Capture the cell that displays the provided text and extract its [X, Y] central coordinate. 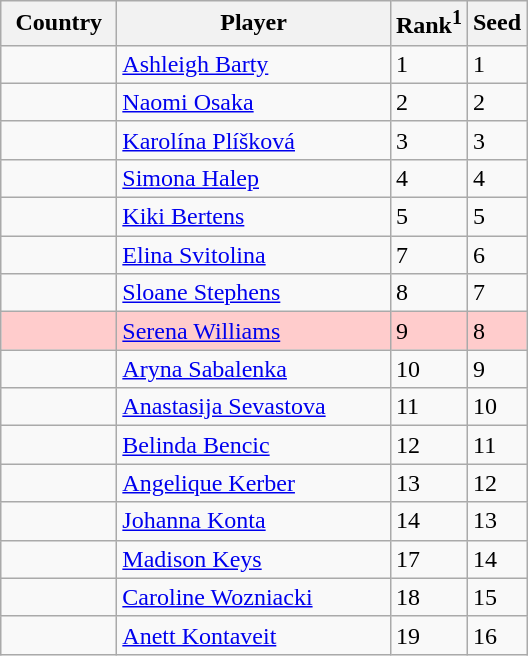
Naomi Osaka [254, 102]
6 [496, 255]
Anastasija Sevastova [254, 407]
17 [428, 559]
19 [428, 635]
Kiki Bertens [254, 217]
Player [254, 24]
Country [59, 24]
Belinda Bencic [254, 445]
Madison Keys [254, 559]
Karolína Plíšková [254, 140]
Caroline Wozniacki [254, 597]
16 [496, 635]
Rank1 [428, 24]
Serena Williams [254, 331]
Johanna Konta [254, 521]
Elina Svitolina [254, 255]
Sloane Stephens [254, 293]
Aryna Sabalenka [254, 369]
Angelique Kerber [254, 483]
15 [496, 597]
Ashleigh Barty [254, 64]
Simona Halep [254, 178]
Anett Kontaveit [254, 635]
Seed [496, 24]
18 [428, 597]
